Detect which cell encompasses the target text, then output its [X, Y] center coordinate. 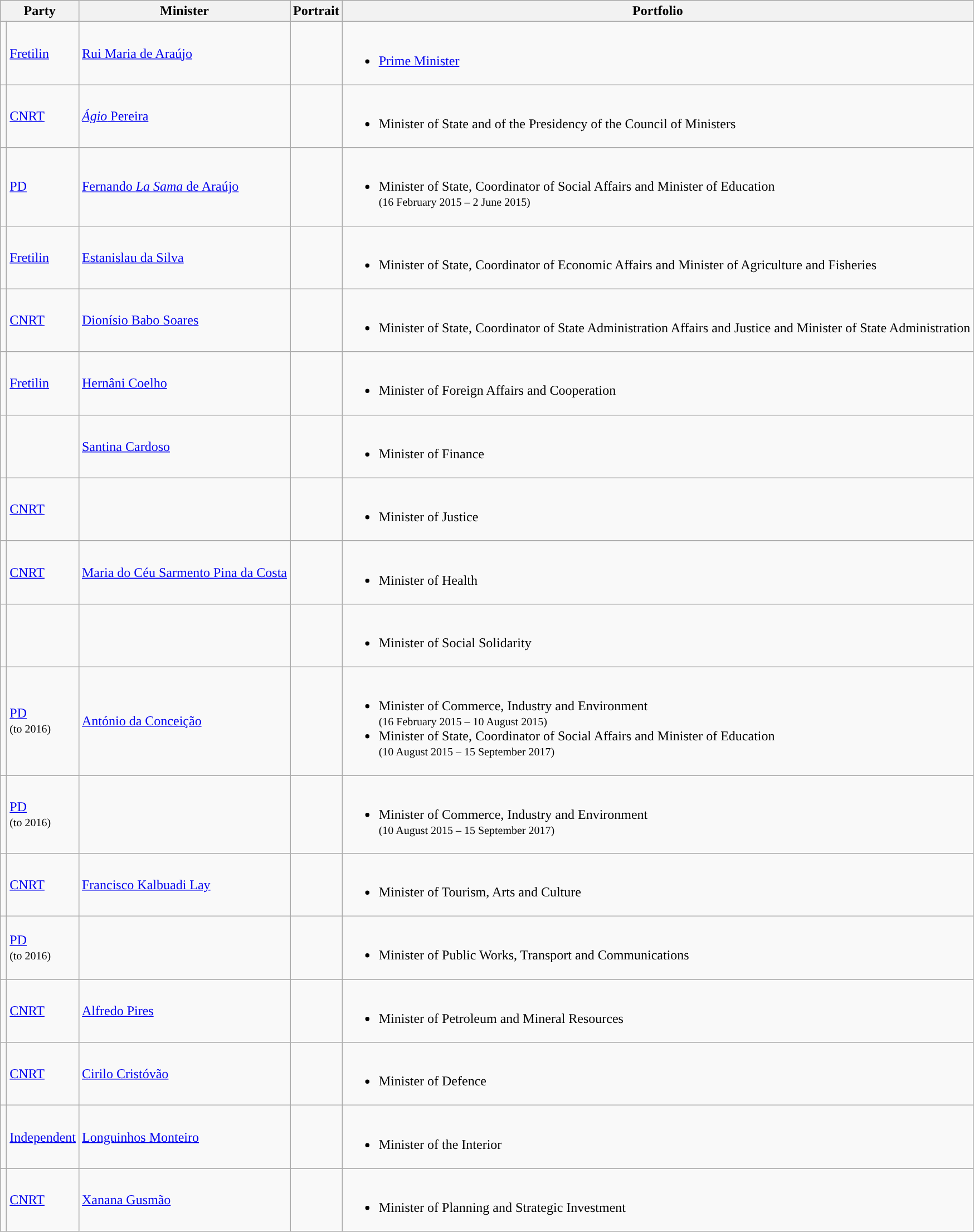
Minister of Tourism, Arts and Culture [658, 885]
Minister of State, Coordinator of Economic Affairs and Minister of Agriculture and Fisheries [658, 258]
Minister of State, Coordinator of Social Affairs and Minister of Education(16 February 2015 – 2 June 2015) [658, 187]
Fernando La Sama de Araújo [184, 187]
Rui Maria de Araújo [184, 54]
Longuinhos Monteiro [184, 1137]
Minister of Defence [658, 1074]
Santina Cardoso [184, 446]
Minister of Justice [658, 510]
Minister of Foreign Affairs and Cooperation [658, 384]
Estanislau da Silva [184, 258]
PD [43, 187]
Minister of Commerce, Industry and Environment(10 August 2015 – 15 September 2017) [658, 814]
Minister of Social Solidarity [658, 636]
Party [40, 11]
Minister of Health [658, 572]
Minister of Public Works, Transport and Communications [658, 948]
Xanana Gusmão [184, 1200]
António da Conceição [184, 721]
Minister of Planning and Strategic Investment [658, 1200]
Hernâni Coelho [184, 384]
Minister of the Interior [658, 1137]
Francisco Kalbuadi Lay [184, 885]
Independent [43, 1137]
Minister [184, 11]
Portfolio [658, 11]
Cirilo Cristóvão [184, 1074]
Dionísio Babo Soares [184, 320]
Maria do Céu Sarmento Pina da Costa [184, 572]
Minister of State and of the Presidency of the Council of Ministers [658, 116]
Portrait [316, 11]
Alfredo Pires [184, 1011]
Prime Minister [658, 54]
Minister of Finance [658, 446]
Minister of State, Coordinator of State Administration Affairs and Justice and Minister of State Administration [658, 320]
Minister of Petroleum and Mineral Resources [658, 1011]
Ágio Pereira [184, 116]
